Pinpoint the cell where the given text exists, returning its [X, Y] midpoint coordinate. 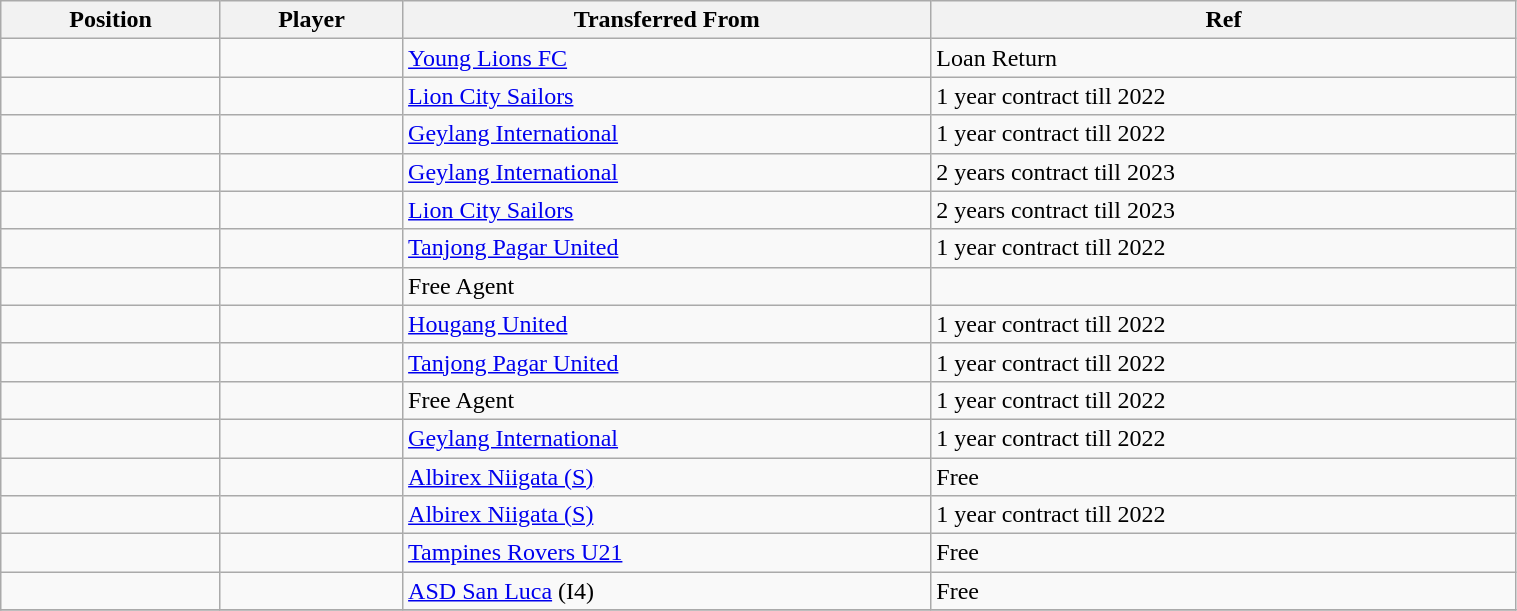
Young Lions FC [667, 58]
Loan Return [1224, 58]
Player [311, 20]
Ref [1224, 20]
Position [111, 20]
Hougang United [667, 324]
ASD San Luca (I4) [667, 591]
Transferred From [667, 20]
Tampines Rovers U21 [667, 553]
